Provide the (X, Y) coordinate of the cell's center where the given text is located.  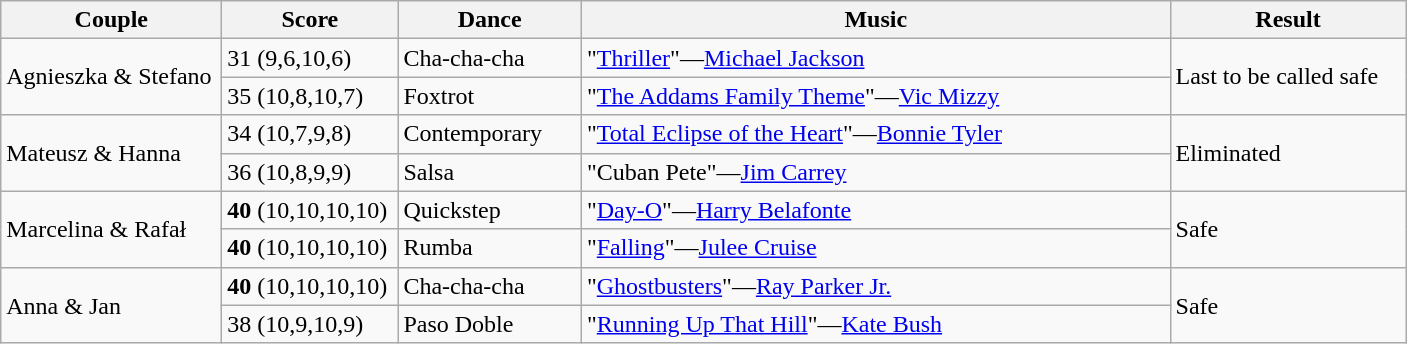
"Ghostbusters"—Ray Parker Jr. (876, 286)
Couple (112, 20)
Contemporary (490, 134)
"Day-O"—Harry Belafonte (876, 210)
"Cuban Pete"—Jim Carrey (876, 172)
"Running Up That Hill"—Kate Bush (876, 324)
Mateusz & Hanna (112, 153)
"Total Eclipse of the Heart"—Bonnie Tyler (876, 134)
31 (9,6,10,6) (310, 58)
Rumba (490, 248)
35 (10,8,10,7) (310, 96)
Paso Doble (490, 324)
Eliminated (1288, 153)
Music (876, 20)
Anna & Jan (112, 305)
"The Addams Family Theme"—Vic Mizzy (876, 96)
Salsa (490, 172)
Quickstep (490, 210)
"Thriller"—Michael Jackson (876, 58)
Marcelina & Rafał (112, 229)
Score (310, 20)
34 (10,7,9,8) (310, 134)
Result (1288, 20)
Agnieszka & Stefano (112, 77)
36 (10,8,9,9) (310, 172)
Last to be called safe (1288, 77)
Dance (490, 20)
38 (10,9,10,9) (310, 324)
"Falling"—Julee Cruise (876, 248)
Foxtrot (490, 96)
